Scan for the cell matching the given text and deliver its [x, y] coordinate at center. 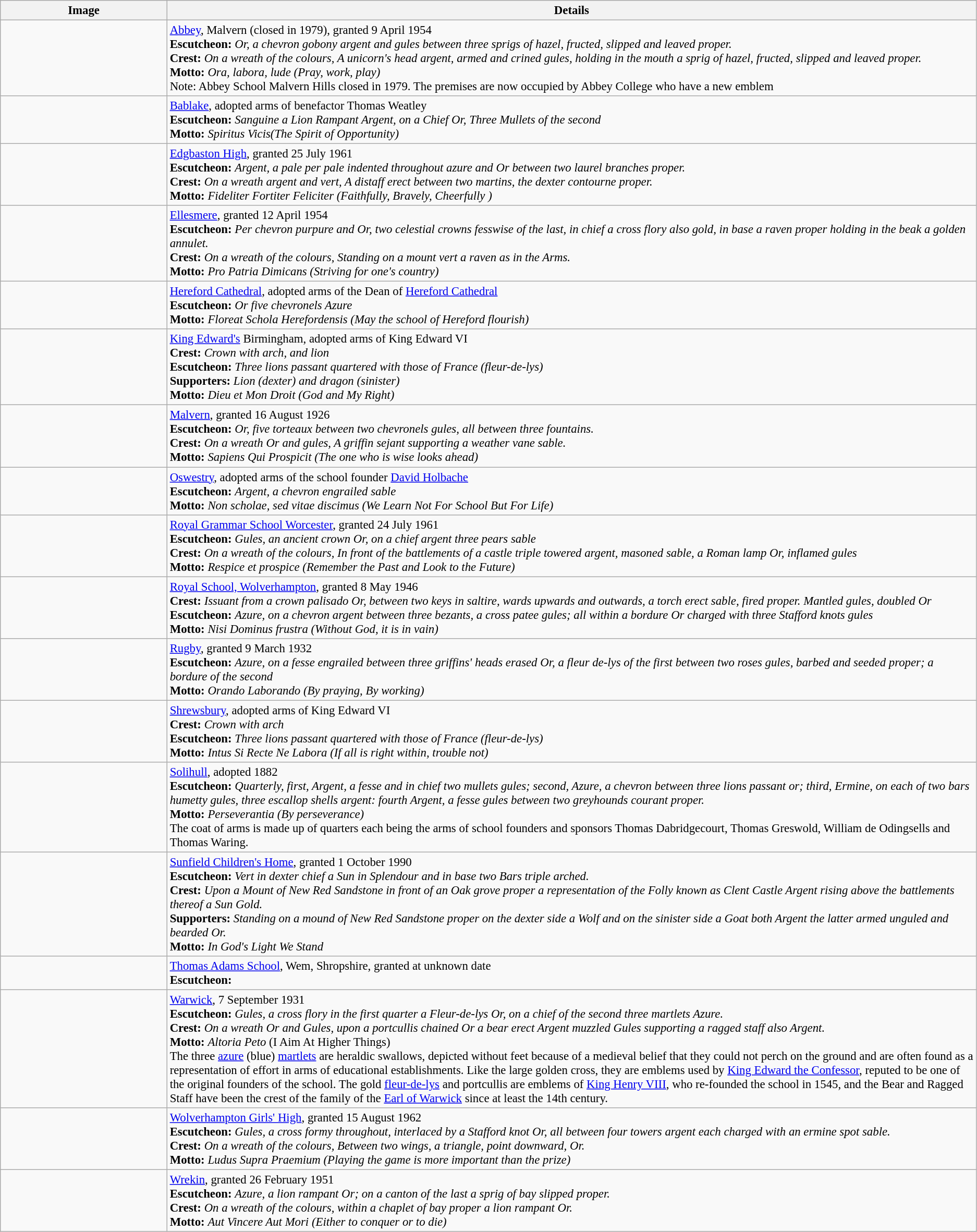
Image [84, 10]
Details [571, 10]
Thomas Adams School, Wem, Shropshire, granted at unknown dateEscutcheon: [571, 973]
